For the text-containing cell, return its midpoint in [X, Y] coordinate format. 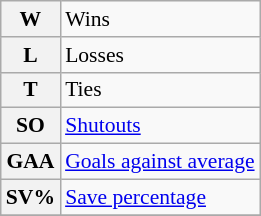
Wins [160, 19]
Ties [160, 90]
Shutouts [160, 126]
SO [30, 126]
T [30, 90]
Goals against average [160, 162]
W [30, 19]
GAA [30, 162]
L [30, 55]
Save percentage [160, 197]
SV% [30, 197]
Losses [160, 55]
